Provide the [X, Y] coordinate of the cell's center where the given text is located.  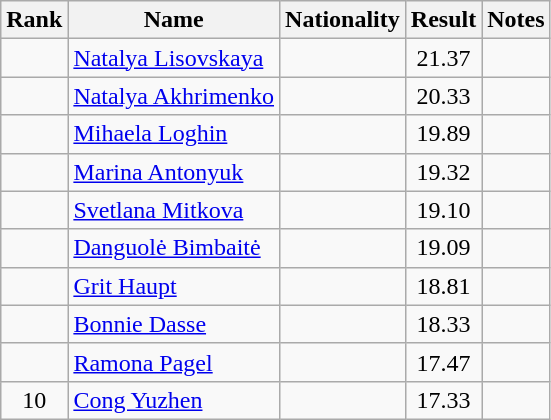
Cong Yuzhen [174, 400]
Mihaela Loghin [174, 134]
19.10 [443, 210]
Rank [34, 20]
19.09 [443, 248]
Svetlana Mitkova [174, 210]
Grit Haupt [174, 286]
18.81 [443, 286]
Name [174, 20]
17.47 [443, 362]
Notes [516, 20]
Nationality [343, 20]
17.33 [443, 400]
18.33 [443, 324]
10 [34, 400]
21.37 [443, 58]
Danguolė Bimbaitė [174, 248]
19.89 [443, 134]
19.32 [443, 172]
Result [443, 20]
Natalya Akhrimenko [174, 96]
Ramona Pagel [174, 362]
Marina Antonyuk [174, 172]
Natalya Lisovskaya [174, 58]
Bonnie Dasse [174, 324]
20.33 [443, 96]
